Scan for the cell matching the given text and deliver its (x, y) coordinate at center. 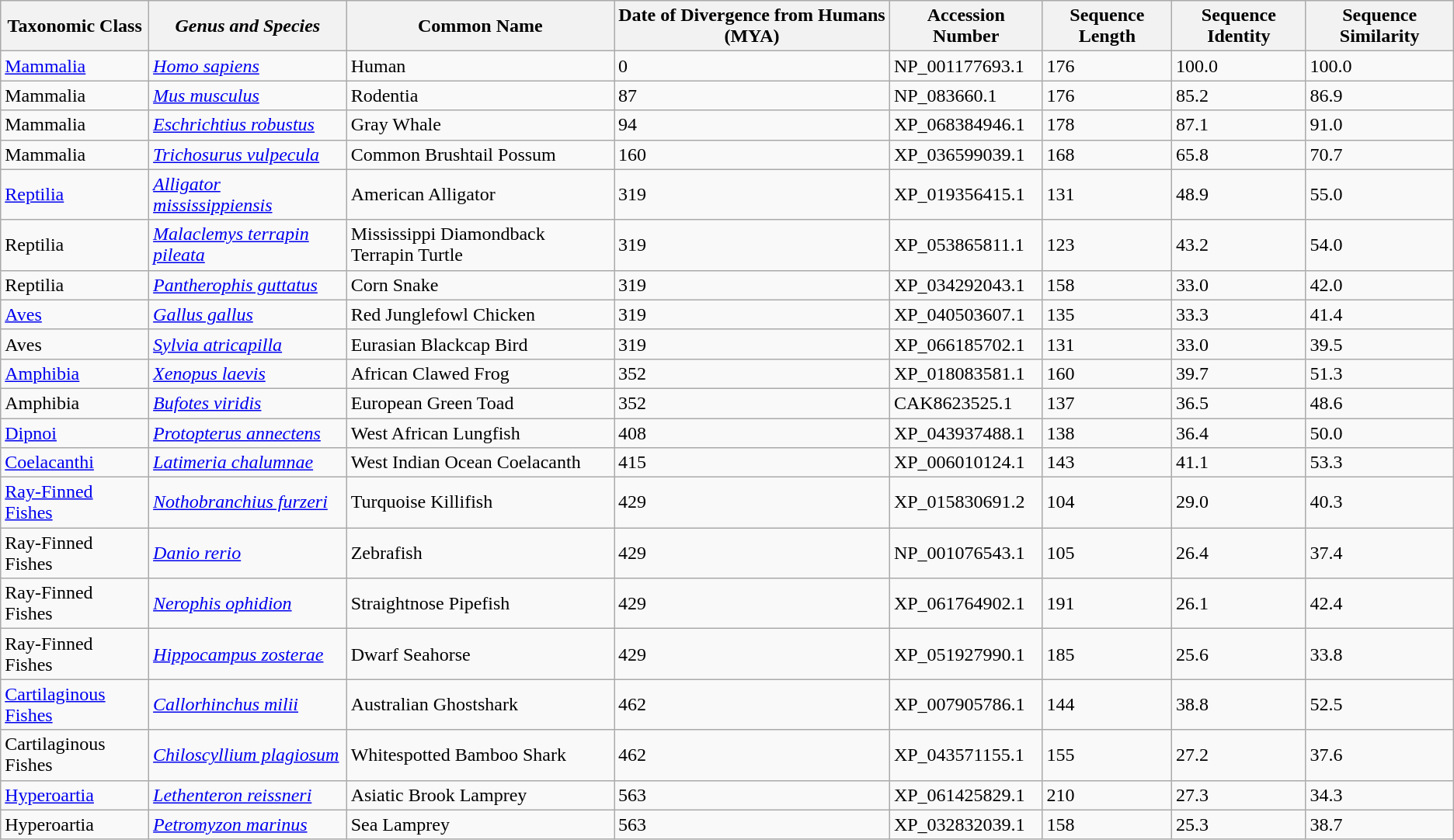
185 (1107, 654)
36.4 (1239, 432)
144 (1107, 705)
Red Junglefowl Chicken (480, 314)
137 (1107, 403)
408 (752, 432)
85.2 (1239, 95)
Trichosurus vulpecula (249, 154)
143 (1107, 463)
37.4 (1379, 553)
94 (752, 125)
Sequence Length (1107, 26)
Callorhinchus milii (249, 705)
XP_036599039.1 (966, 154)
53.3 (1379, 463)
CAK8623525.1 (966, 403)
XP_066185702.1 (966, 344)
NP_001177693.1 (966, 66)
55.0 (1379, 194)
XP_061425829.1 (966, 795)
91.0 (1379, 125)
0 (752, 66)
African Clawed Frog (480, 373)
Taxonomic Class (75, 26)
American Alligator (480, 194)
Eurasian Blackcap Bird (480, 344)
Dwarf Seahorse (480, 654)
Turquoise Killifish (480, 503)
XP_019356415.1 (966, 194)
37.6 (1379, 755)
Straightnose Pipefish (480, 604)
Chiloscyllium plagiosum (249, 755)
Rodentia (480, 95)
65.8 (1239, 154)
Eschrichtius robustus (249, 125)
XP_015830691.2 (966, 503)
87.1 (1239, 125)
43.2 (1239, 245)
XP_032832039.1 (966, 824)
191 (1107, 604)
42.0 (1379, 285)
Xenopus laevis (249, 373)
25.3 (1239, 824)
Common Brushtail Possum (480, 154)
XP_034292043.1 (966, 285)
Dipnoi (75, 432)
29.0 (1239, 503)
European Green Toad (480, 403)
52.5 (1379, 705)
48.9 (1239, 194)
168 (1107, 154)
104 (1107, 503)
Date of Divergence from Humans (MYA) (752, 26)
NP_083660.1 (966, 95)
XP_018083581.1 (966, 373)
Sylvia atricapilla (249, 344)
XP_006010124.1 (966, 463)
40.3 (1379, 503)
123 (1107, 245)
48.6 (1379, 403)
Pantherophis guttatus (249, 285)
Nothobranchius furzeri (249, 503)
Asiatic Brook Lamprey (480, 795)
33.3 (1239, 314)
41.4 (1379, 314)
27.2 (1239, 755)
50.0 (1379, 432)
Corn Snake (480, 285)
42.4 (1379, 604)
41.1 (1239, 463)
178 (1107, 125)
XP_068384946.1 (966, 125)
Whitespotted Bamboo Shark (480, 755)
XP_051927990.1 (966, 654)
XP_061764902.1 (966, 604)
Sea Lamprey (480, 824)
Gray Whale (480, 125)
138 (1107, 432)
Alligator mississippiensis (249, 194)
87 (752, 95)
XP_053865811.1 (966, 245)
Bufotes viridis (249, 403)
Sequence Identity (1239, 26)
XP_043571155.1 (966, 755)
Homo sapiens (249, 66)
Mississippi Diamondback Terrapin Turtle (480, 245)
415 (752, 463)
Mus musculus (249, 95)
70.7 (1379, 154)
36.5 (1239, 403)
Sequence Similarity (1379, 26)
Australian Ghostshark (480, 705)
Hippocampus zosterae (249, 654)
Nerophis ophidion (249, 604)
Accession Number (966, 26)
39.7 (1239, 373)
Common Name (480, 26)
Protopterus annectens (249, 432)
27.3 (1239, 795)
105 (1107, 553)
West African Lungfish (480, 432)
Gallus gallus (249, 314)
Genus and Species (249, 26)
38.8 (1239, 705)
Coelacanthi (75, 463)
NP_001076543.1 (966, 553)
XP_007905786.1 (966, 705)
Malaclemys terrapin pileata (249, 245)
135 (1107, 314)
38.7 (1379, 824)
34.3 (1379, 795)
Latimeria chalumnae (249, 463)
West Indian Ocean Coelacanth (480, 463)
Zebrafish (480, 553)
25.6 (1239, 654)
210 (1107, 795)
XP_040503607.1 (966, 314)
39.5 (1379, 344)
86.9 (1379, 95)
Human (480, 66)
Lethenteron reissneri (249, 795)
26.1 (1239, 604)
XP_043937488.1 (966, 432)
54.0 (1379, 245)
155 (1107, 755)
Danio rerio (249, 553)
33.8 (1379, 654)
51.3 (1379, 373)
Petromyzon marinus (249, 824)
26.4 (1239, 553)
